Determine the (x, y) coordinate at the center of the cell enclosing the given text.  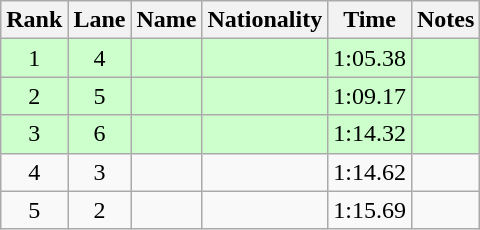
1:15.69 (370, 210)
Time (370, 20)
6 (100, 134)
Nationality (265, 20)
1:14.32 (370, 134)
1:09.17 (370, 96)
Notes (445, 20)
1:14.62 (370, 172)
Rank (34, 20)
1:05.38 (370, 58)
1 (34, 58)
Lane (100, 20)
Name (166, 20)
